Provide the (X, Y) coordinate of the cell's center where the given text is located.  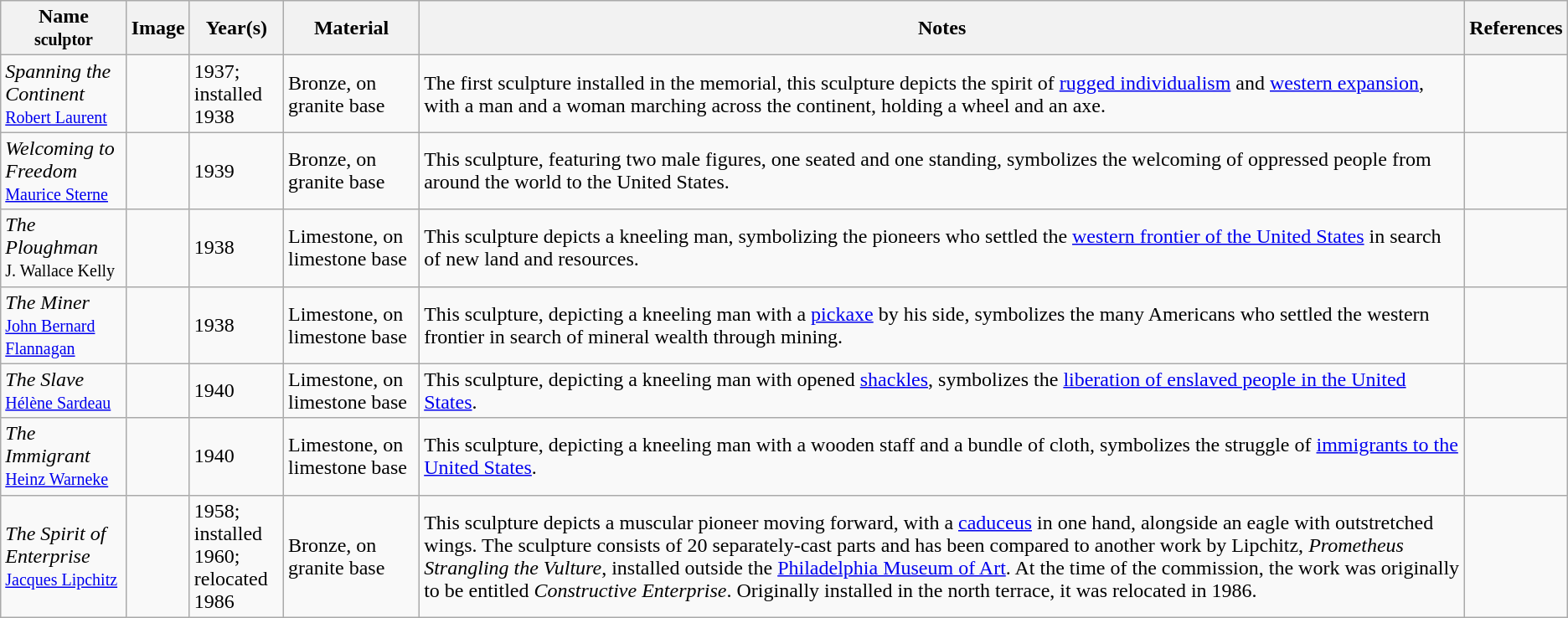
1958;installed 1960;relocated 1986 (236, 556)
This sculpture, depicting a kneeling man with opened shackles, symbolizes the liberation of enslaved people in the United States. (942, 390)
Welcoming to FreedomMaurice Sterne (64, 171)
Material (352, 28)
The MinerJohn Bernard Flannagan (64, 325)
Spanning the ContinentRobert Laurent (64, 94)
Notes (942, 28)
Namesculptor (64, 28)
The Spirit of EnterpriseJacques Lipchitz (64, 556)
The SlaveHélène Sardeau (64, 390)
Year(s) (236, 28)
Image (157, 28)
1939 (236, 171)
References (1516, 28)
This sculpture, depicting a kneeling man with a wooden staff and a bundle of cloth, symbolizes the struggle of immigrants to the United States. (942, 456)
1937;installed 1938 (236, 94)
The ImmigrantHeinz Warneke (64, 456)
The PloughmanJ. Wallace Kelly (64, 248)
